For the text-containing cell, return its midpoint in (X, Y) coordinate format. 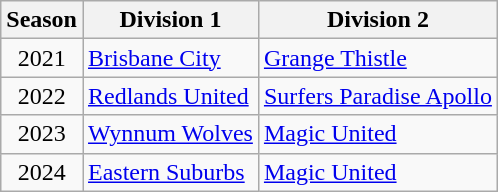
Wynnum Wolves (170, 134)
Eastern Suburbs (170, 172)
Brisbane City (170, 58)
2023 (42, 134)
Redlands United (170, 96)
2024 (42, 172)
Division 2 (378, 20)
Surfers Paradise Apollo (378, 96)
Season (42, 20)
2021 (42, 58)
2022 (42, 96)
Grange Thistle (378, 58)
Division 1 (170, 20)
